Return (x, y) of the center of cell containing provided text 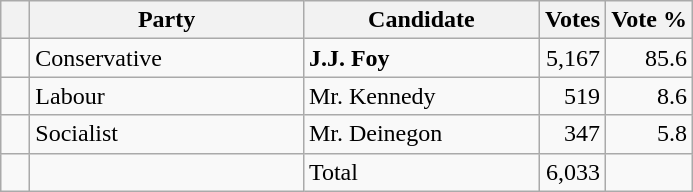
Conservative (167, 58)
6,033 (572, 172)
Votes (572, 20)
Vote % (650, 20)
Party (167, 20)
519 (572, 96)
Mr. Kennedy (421, 96)
Candidate (421, 20)
J.J. Foy (421, 58)
5,167 (572, 58)
5.8 (650, 134)
347 (572, 134)
Labour (167, 96)
8.6 (650, 96)
Total (421, 172)
Socialist (167, 134)
Mr. Deinegon (421, 134)
85.6 (650, 58)
